Pinpoint the cell where the given text exists, returning its (X, Y) midpoint coordinate. 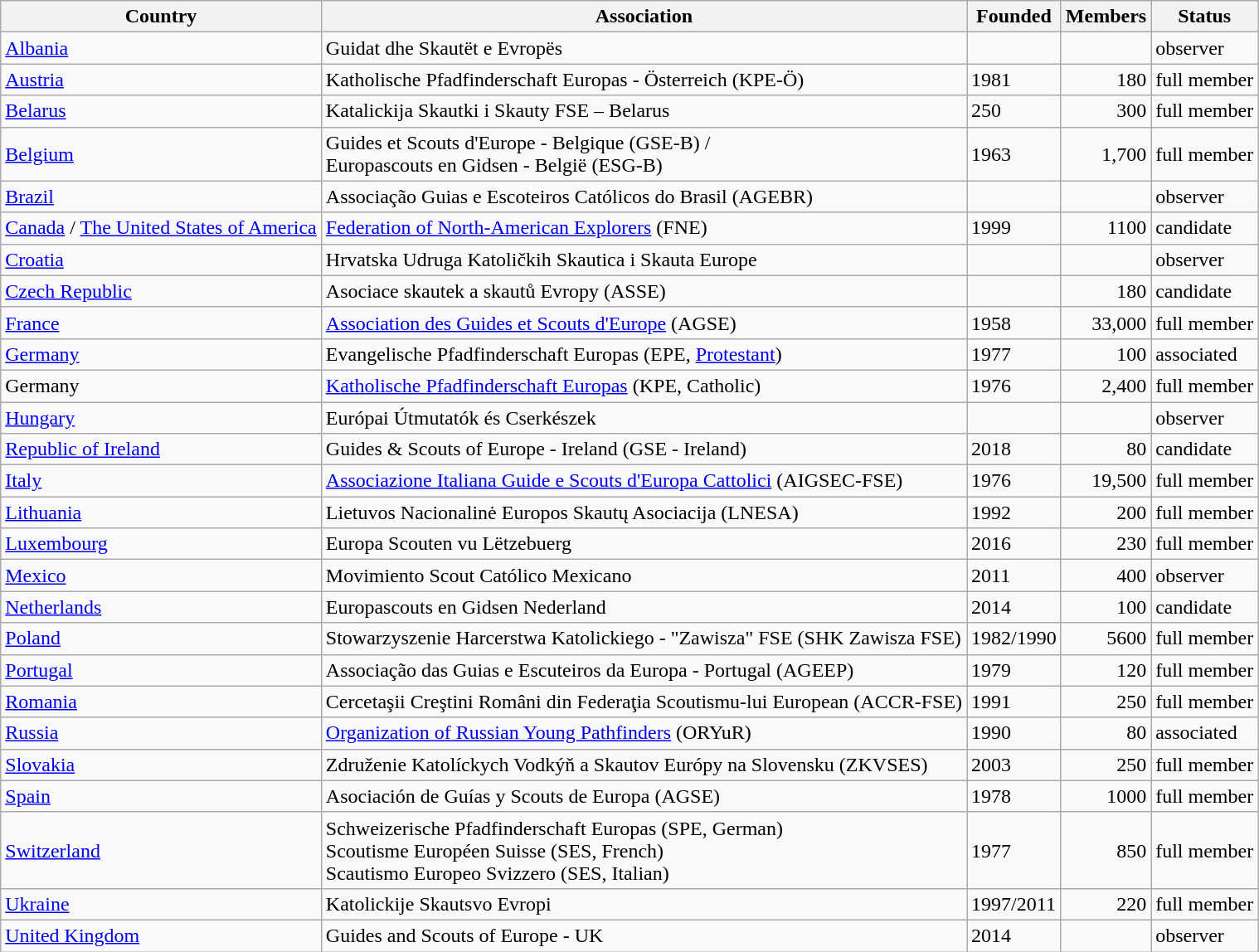
1958 (1014, 323)
Cercetaşii Creştini Români din Federaţia Scoutismu-lui European (ACCR-FSE) (644, 702)
Organization of Russian Young Pathfinders (ORYuR) (644, 733)
Austria (161, 80)
120 (1106, 670)
Members (1106, 17)
Asociace skautek a skautů Evropy (ASSE) (644, 291)
Country (161, 17)
Hungary (161, 417)
Canada / The United States of America (161, 228)
19,500 (1106, 481)
Brazil (161, 197)
Associação das Guias e Escuteiros da Europa - Portugal (AGEEP) (644, 670)
Združenie Katolíckych Vodkýň a Skautov Európy na Slovensku (ZKVSES) (644, 765)
230 (1106, 544)
France (161, 323)
United Kingdom (161, 935)
1990 (1014, 733)
1963 (1014, 154)
Association des Guides et Scouts d'Europe (AGSE) (644, 323)
Hrvatska Udruga Katoličkih Skautica i Skauta Europe (644, 260)
Katalickija Skautki i Skauty FSE – Belarus (644, 111)
Guides and Scouts of Europe - UK (644, 935)
Russia (161, 733)
1981 (1014, 80)
Asociación de Guías y Scouts de Europa (AGSE) (644, 796)
1000 (1106, 796)
Associação Guias e Escoteiros Católicos do Brasil (AGEBR) (644, 197)
2011 (1014, 576)
5600 (1106, 639)
Republic of Ireland (161, 449)
300 (1106, 111)
33,000 (1106, 323)
Belgium (161, 154)
2003 (1014, 765)
Italy (161, 481)
Portugal (161, 670)
1,700 (1106, 154)
Európai Útmutatók és Cserkészek (644, 417)
Spain (161, 796)
Netherlands (161, 607)
Katolickije Skautsvo Evropi (644, 904)
220 (1106, 904)
Katholische Pfadfinderschaft Europas (KPE, Catholic) (644, 386)
200 (1106, 512)
Stowarzyszenie Harcerstwa Katolickiego - "Zawisza" FSE (SHK Zawisza FSE) (644, 639)
Guides et Scouts d'Europe - Belgique (GSE-B) / Europascouts en Gidsen - België (ESG-B) (644, 154)
1992 (1014, 512)
2018 (1014, 449)
1991 (1014, 702)
Romania (161, 702)
1979 (1014, 670)
1100 (1106, 228)
Guidat dhe Skautët e Evropës (644, 48)
1999 (1014, 228)
Slovakia (161, 765)
Croatia (161, 260)
Status (1204, 17)
Europascouts en Gidsen Nederland (644, 607)
Founded (1014, 17)
Evangelische Pfadfinderschaft Europas (EPE, Protestant) (644, 354)
400 (1106, 576)
850 (1106, 850)
Federation of North-American Explorers (FNE) (644, 228)
1997/2011 (1014, 904)
Poland (161, 639)
2016 (1014, 544)
Switzerland (161, 850)
Albania (161, 48)
1982/1990 (1014, 639)
Lithuania (161, 512)
Schweizerische Pfadfinderschaft Europas (SPE, German)Scoutisme Européen Suisse (SES, French)Scautismo Europeo Svizzero (SES, Italian) (644, 850)
1978 (1014, 796)
Associazione Italiana Guide e Scouts d'Europa Cattolici (AIGSEC-FSE) (644, 481)
Movimiento Scout Católico Mexicano (644, 576)
Luxembourg (161, 544)
Guides & Scouts of Europe - Ireland (GSE - Ireland) (644, 449)
Europa Scouten vu Lëtzebuerg (644, 544)
2,400 (1106, 386)
Czech Republic (161, 291)
Lietuvos Nacionalinė Europos Skautų Asociacija (LNESA) (644, 512)
Katholische Pfadfinderschaft Europas - Österreich (KPE-Ö) (644, 80)
Ukraine (161, 904)
Belarus (161, 111)
Association (644, 17)
Mexico (161, 576)
